Extract the (X, Y) coordinate from the center of the cell holding the provided text.  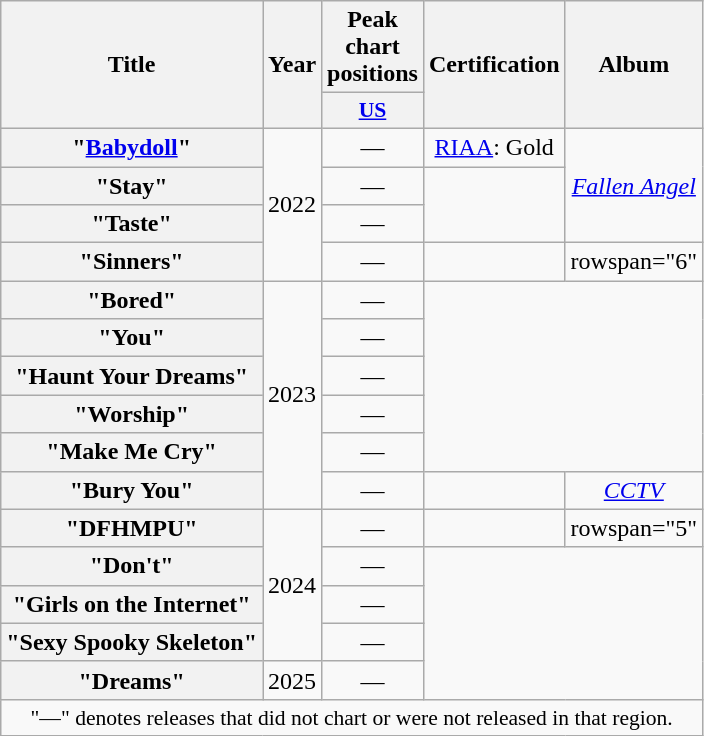
"Bury You" (132, 490)
"DFHMPU" (132, 528)
Certification (494, 65)
"Bored" (132, 300)
rowspan="5" (634, 528)
"Girls on the Internet" (132, 604)
"—" denotes releases that did not chart or were not released in that region. (352, 717)
"Stay" (132, 185)
US (373, 111)
2024 (292, 585)
Title (132, 65)
2023 (292, 395)
"Taste" (132, 224)
Peak chart positions (373, 47)
"Make Me Cry" (132, 452)
"Haunt Your Dreams" (132, 376)
CCTV (634, 490)
rowspan="6" (634, 262)
Album (634, 65)
"Sinners" (132, 262)
2025 (292, 680)
"Worship" (132, 414)
"Sexy Spooky Skeleton" (132, 642)
"Babydoll" (132, 147)
"Don't" (132, 566)
Year (292, 65)
2022 (292, 204)
Fallen Angel (634, 185)
"Dreams" (132, 680)
RIAA: Gold (494, 147)
"You" (132, 338)
